Scan for the cell matching the given text and deliver its [X, Y] coordinate at center. 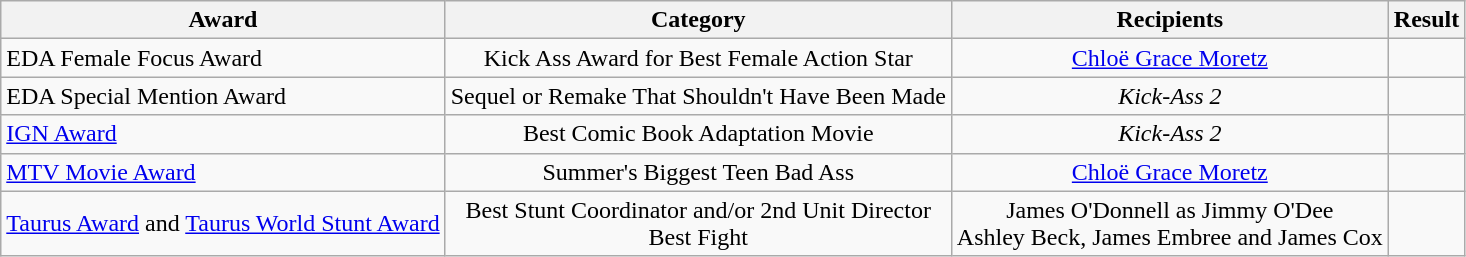
EDA Female Focus Award [223, 58]
MTV Movie Award [223, 172]
Category [698, 20]
Result [1426, 20]
Summer's Biggest Teen Bad Ass [698, 172]
James O'Donnell as Jimmy O'DeeAshley Beck, James Embree and James Cox [1170, 224]
Award [223, 20]
Best Comic Book Adaptation Movie [698, 134]
IGN Award [223, 134]
Kick Ass Award for Best Female Action Star [698, 58]
Sequel or Remake That Shouldn't Have Been Made [698, 96]
Recipients [1170, 20]
EDA Special Mention Award [223, 96]
Best Stunt Coordinator and/or 2nd Unit DirectorBest Fight [698, 224]
Taurus Award and Taurus World Stunt Award [223, 224]
